Identify which cell holds the provided text, then report its (x, y) central coordinate. 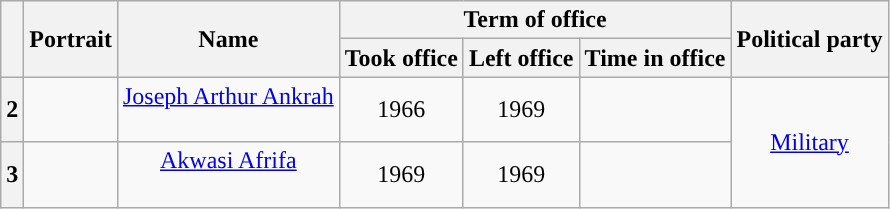
Left office (521, 58)
Military (810, 142)
Political party (810, 39)
2 (12, 110)
Time in office (655, 58)
Joseph Arthur Ankrah (228, 110)
Portrait (71, 39)
Term of office (535, 20)
1966 (401, 110)
Took office (401, 58)
Akwasi Afrifa (228, 174)
3 (12, 174)
Name (228, 39)
